Determine the (x, y) coordinate at the center of the cell enclosing the given text.  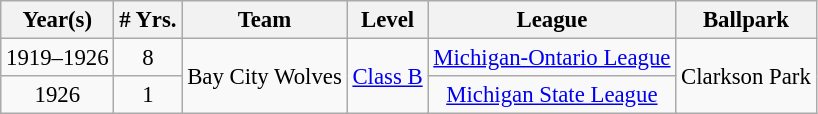
Level (388, 20)
Year(s) (58, 20)
League (552, 20)
Ballpark (746, 20)
# Yrs. (148, 20)
8 (148, 58)
Clarkson Park (746, 76)
Michigan State League (552, 95)
Team (264, 20)
1 (148, 95)
Bay City Wolves (264, 76)
Michigan-Ontario League (552, 58)
1926 (58, 95)
Class B (388, 76)
1919–1926 (58, 58)
